Return the [x, y] coordinate for the center point of the cell that contains the specified text.  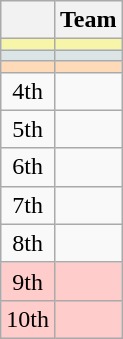
4th [28, 91]
8th [28, 243]
10th [28, 319]
6th [28, 167]
7th [28, 205]
Team [88, 20]
9th [28, 281]
5th [28, 129]
